Return the [X, Y] coordinate for the center point of the cell that contains the specified text.  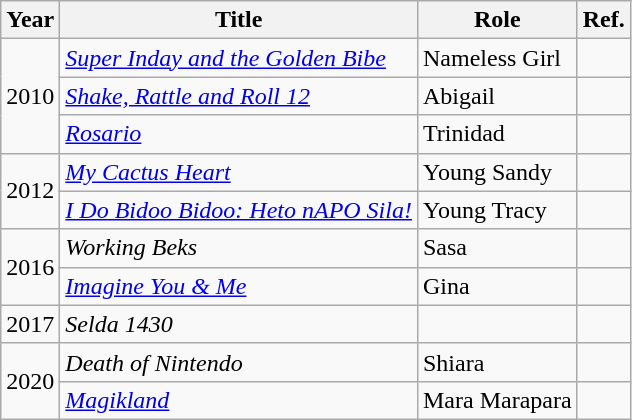
2017 [30, 324]
Year [30, 20]
Ref. [604, 20]
My Cactus Heart [239, 172]
2012 [30, 191]
2010 [30, 96]
Mara Marapara [497, 400]
Shake, Rattle and Roll 12 [239, 96]
2016 [30, 267]
Nameless Girl [497, 58]
Super Inday and the Golden Bibe [239, 58]
Rosario [239, 134]
Selda 1430 [239, 324]
I Do Bidoo Bidoo: Heto nAPO Sila! [239, 210]
Magikland [239, 400]
2020 [30, 381]
Trinidad [497, 134]
Title [239, 20]
Sasa [497, 248]
Gina [497, 286]
Role [497, 20]
Young Tracy [497, 210]
Death of Nintendo [239, 362]
Imagine You & Me [239, 286]
Working Beks [239, 248]
Young Sandy [497, 172]
Shiara [497, 362]
Abigail [497, 96]
